Pinpoint the cell where the given text exists, returning its [x, y] midpoint coordinate. 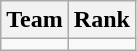
Rank [102, 20]
Team [35, 20]
